Extract the [x, y] coordinate from the center of the cell holding the provided text.  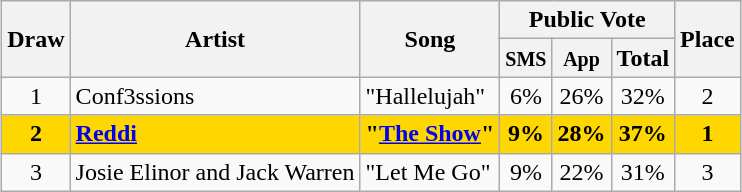
31% [643, 172]
37% [643, 134]
"The Show" [430, 134]
26% [582, 96]
"Let Me Go" [430, 172]
Draw [36, 39]
Reddi [215, 134]
28% [582, 134]
SMS [526, 58]
Artist [215, 39]
32% [643, 96]
App [582, 58]
22% [582, 172]
Place [708, 39]
Josie Elinor and Jack Warren [215, 172]
"Hallelujah" [430, 96]
6% [526, 96]
Conf3ssions [215, 96]
Total [643, 58]
Public Vote [588, 20]
Song [430, 39]
